For the text-containing cell, return its midpoint in (X, Y) coordinate format. 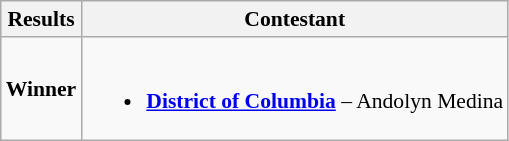
District of Columbia – Andolyn Medina (294, 89)
Contestant (294, 19)
Results (42, 19)
Winner (42, 89)
